Determine the [X, Y] coordinate at the center of the cell enclosing the given text.  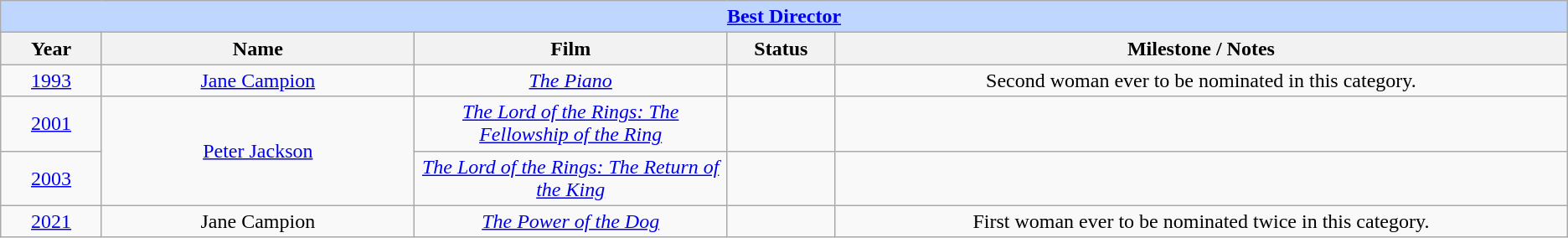
Second woman ever to be nominated in this category. [1201, 80]
The Lord of the Rings: The Return of the King [570, 178]
2021 [52, 221]
The Piano [570, 80]
Film [570, 49]
2003 [52, 178]
The Lord of the Rings: The Fellowship of the Ring [570, 124]
Peter Jackson [258, 151]
First woman ever to be nominated twice in this category. [1201, 221]
Status [781, 49]
Best Director [784, 17]
The Power of the Dog [570, 221]
Year [52, 49]
Milestone / Notes [1201, 49]
Name [258, 49]
2001 [52, 124]
1993 [52, 80]
